Return the (X, Y) coordinate for the center point of the cell that contains the specified text.  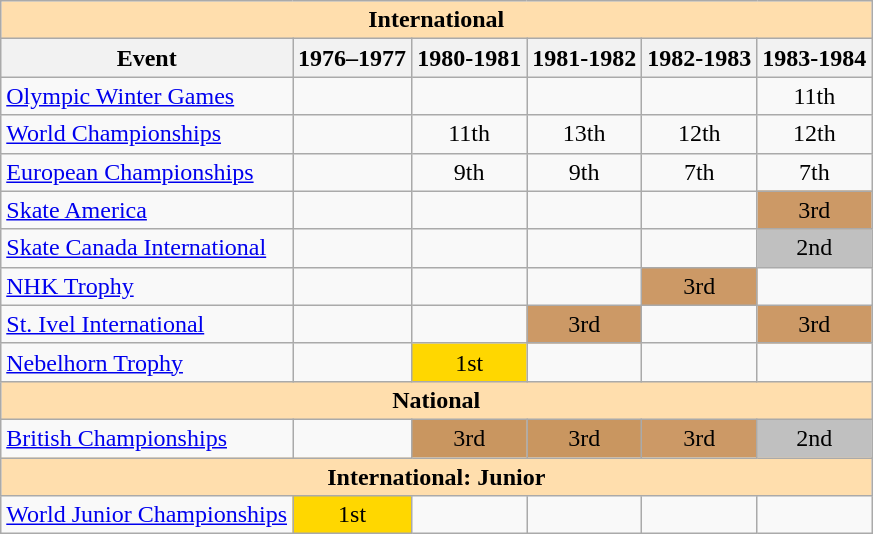
European Championships (147, 172)
13th (584, 134)
Event (147, 58)
Skate America (147, 210)
World Championships (147, 134)
Nebelhorn Trophy (147, 362)
1976–1977 (352, 58)
1983-1984 (814, 58)
British Championships (147, 438)
Olympic Winter Games (147, 96)
St. Ivel International (147, 324)
National (436, 400)
International: Junior (436, 477)
1980-1981 (470, 58)
1981-1982 (584, 58)
International (436, 20)
Skate Canada International (147, 248)
NHK Trophy (147, 286)
World Junior Championships (147, 515)
1982-1983 (700, 58)
